Find where the given text appears and provide that cell's center as (x, y) coordinate. 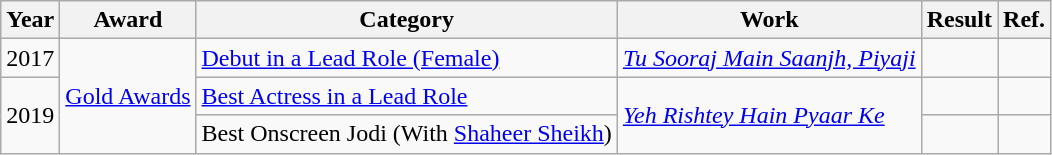
2017 (30, 58)
Year (30, 20)
Yeh Rishtey Hain Pyaar Ke (769, 115)
Work (769, 20)
2019 (30, 115)
Best Actress in a Lead Role (406, 96)
Debut in a Lead Role (Female) (406, 58)
Result (959, 20)
Best Onscreen Jodi (With Shaheer Sheikh) (406, 134)
Gold Awards (128, 96)
Category (406, 20)
Award (128, 20)
Tu Sooraj Main Saanjh, Piyaji (769, 58)
Ref. (1024, 20)
